Return the (x, y) coordinate for the center point of the cell that contains the specified text.  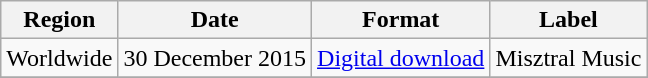
Digital download (401, 58)
Label (568, 20)
Date (215, 20)
Format (401, 20)
30 December 2015 (215, 58)
Worldwide (60, 58)
Region (60, 20)
Misztral Music (568, 58)
